Return the [x, y] coordinate for the center point of the cell that contains the specified text.  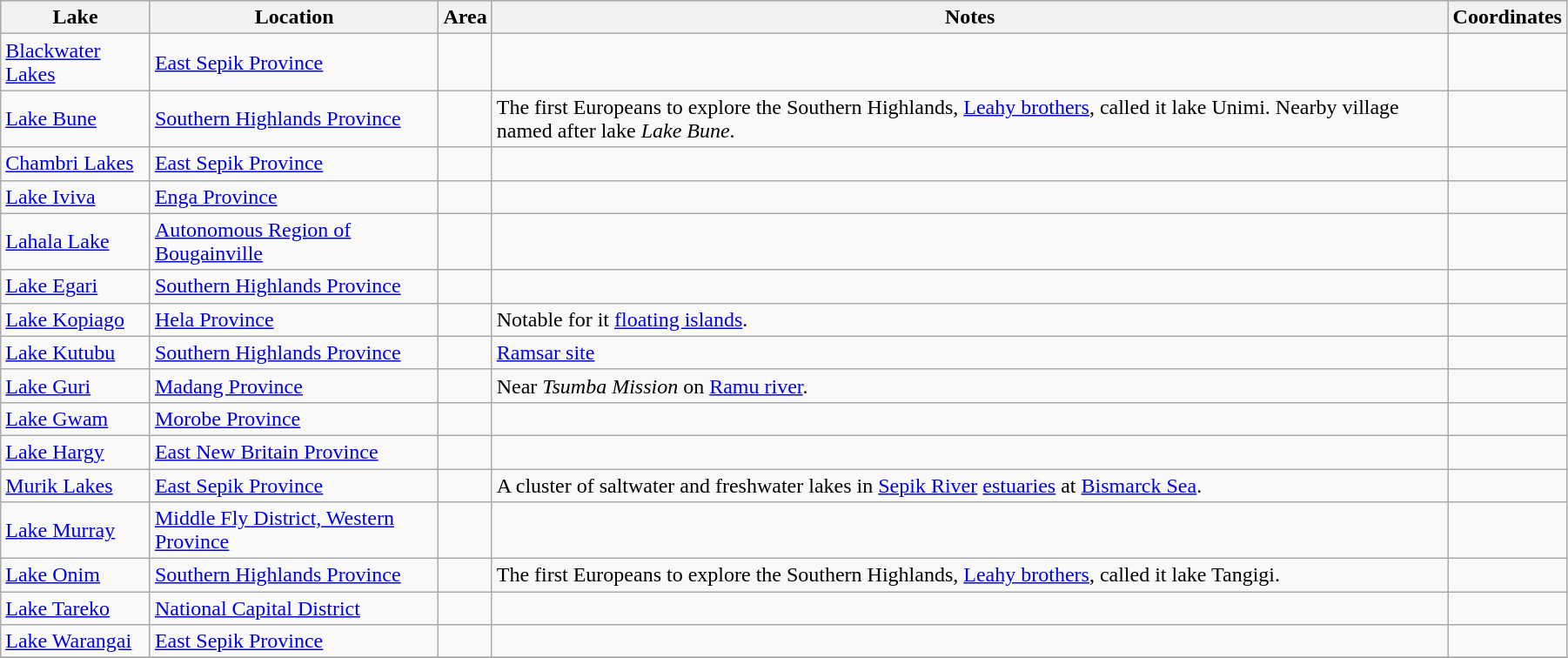
Lake Iviva [76, 197]
Lake Tareko [76, 608]
Location [294, 17]
The first Europeans to explore the Southern Highlands, Leahy brothers, called it lake Tangigi. [969, 575]
Near Tsumba Mission on Ramu river. [969, 386]
National Capital District [294, 608]
Lake Onim [76, 575]
Madang Province [294, 386]
Ramsar site [969, 352]
A cluster of saltwater and freshwater lakes in Sepik River estuaries at Bismarck Sea. [969, 485]
Hela Province [294, 319]
Lake Warangai [76, 641]
Blackwater Lakes [76, 63]
Chambri Lakes [76, 164]
Lake Kopiago [76, 319]
Middle Fly District, Western Province [294, 531]
Lake Guri [76, 386]
Notes [969, 17]
Morobe Province [294, 419]
The first Europeans to explore the Southern Highlands, Leahy brothers, called it lake Unimi. Nearby village named after lake Lake Bune. [969, 118]
Lake Bune [76, 118]
Notable for it floating islands. [969, 319]
Lake [76, 17]
Enga Province [294, 197]
Autonomous Region of Bougainville [294, 242]
East New Britain Province [294, 452]
Lahala Lake [76, 242]
Lake Gwam [76, 419]
Lake Kutubu [76, 352]
Area [465, 17]
Lake Egari [76, 286]
Lake Murray [76, 531]
Coordinates [1507, 17]
Murik Lakes [76, 485]
Lake Hargy [76, 452]
